Output the (x, y) coordinate of the center of the cell containing the given text.  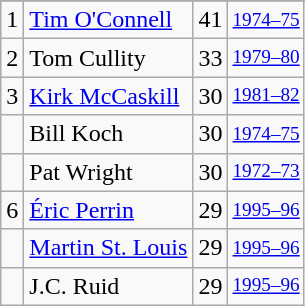
Tim O'Connell (108, 20)
Pat Wright (108, 172)
Bill Koch (108, 134)
41 (210, 20)
1 (12, 20)
2 (12, 58)
Tom Cullity (108, 58)
1979–80 (266, 58)
1972–73 (266, 172)
33 (210, 58)
J.C. Ruid (108, 286)
6 (12, 210)
Kirk McCaskill (108, 96)
Martin St. Louis (108, 248)
1981–82 (266, 96)
Éric Perrin (108, 210)
3 (12, 96)
